Capture the cell that displays the provided text and extract its (X, Y) central coordinate. 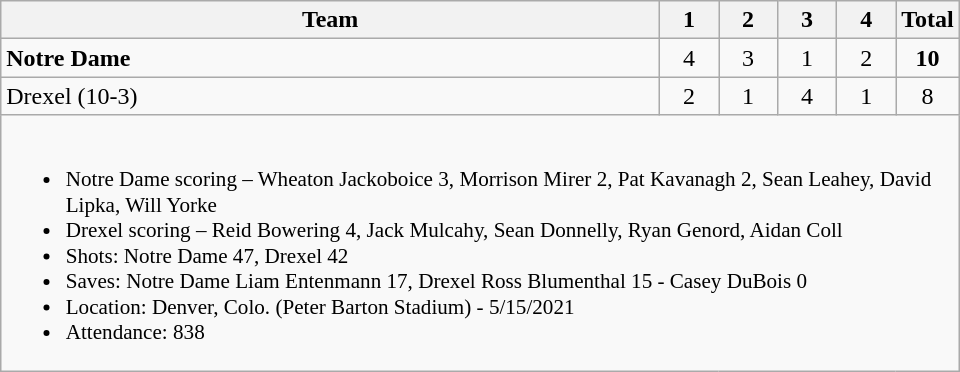
Notre Dame (330, 58)
Total (928, 20)
8 (928, 96)
Drexel (10-3) (330, 96)
10 (928, 58)
Team (330, 20)
